Capture the cell that displays the provided text and extract its (x, y) central coordinate. 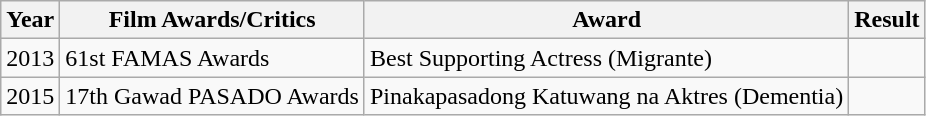
Film Awards/Critics (212, 20)
2015 (30, 96)
61st FAMAS Awards (212, 58)
Result (887, 20)
Pinakapasadong Katuwang na Aktres (Dementia) (606, 96)
2013 (30, 58)
Award (606, 20)
17th Gawad PASADO Awards (212, 96)
Best Supporting Actress (Migrante) (606, 58)
Year (30, 20)
